Return (x, y) of the center of cell containing provided text 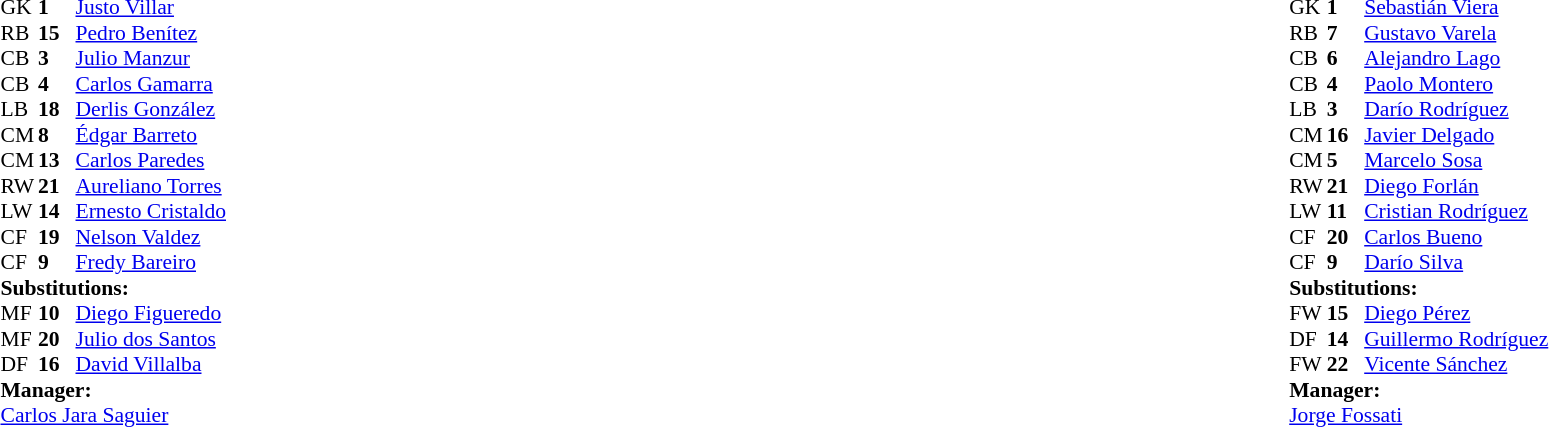
Gustavo Varela (1456, 33)
Aureliano Torres (154, 186)
Édgar Barreto (154, 135)
11 (1346, 211)
Carlos Bueno (1456, 237)
6 (1346, 59)
Marcelo Sosa (1456, 161)
David Villalba (154, 365)
8 (57, 135)
13 (57, 161)
Julio Manzur (154, 59)
22 (1346, 365)
Diego Figueredo (154, 313)
Vicente Sánchez (1456, 365)
Fredy Bareiro (154, 263)
Diego Pérez (1456, 313)
Javier Delgado (1456, 135)
Ernesto Cristaldo (154, 211)
Carlos Gamarra (154, 84)
Alejandro Lago (1456, 59)
Paolo Montero (1456, 84)
Guillermo Rodríguez (1456, 339)
Derlis González (154, 109)
Darío Silva (1456, 263)
Cristian Rodríguez (1456, 211)
19 (57, 237)
Carlos Paredes (154, 161)
Diego Forlán (1456, 186)
Pedro Benítez (154, 33)
Darío Rodríguez (1456, 109)
Julio dos Santos (154, 339)
5 (1346, 161)
Nelson Valdez (154, 237)
10 (57, 313)
7 (1346, 33)
18 (57, 109)
